Identify which cell holds the provided text, then report its (x, y) central coordinate. 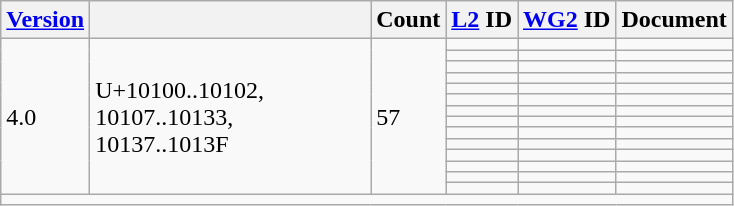
4.0 (46, 116)
WG2 ID (567, 20)
L2 ID (482, 20)
Count (408, 20)
U+10100..10102, 10107..10133, 10137..1013F (230, 116)
57 (408, 116)
Version (46, 20)
Document (674, 20)
